Capture the cell that displays the provided text and extract its (X, Y) central coordinate. 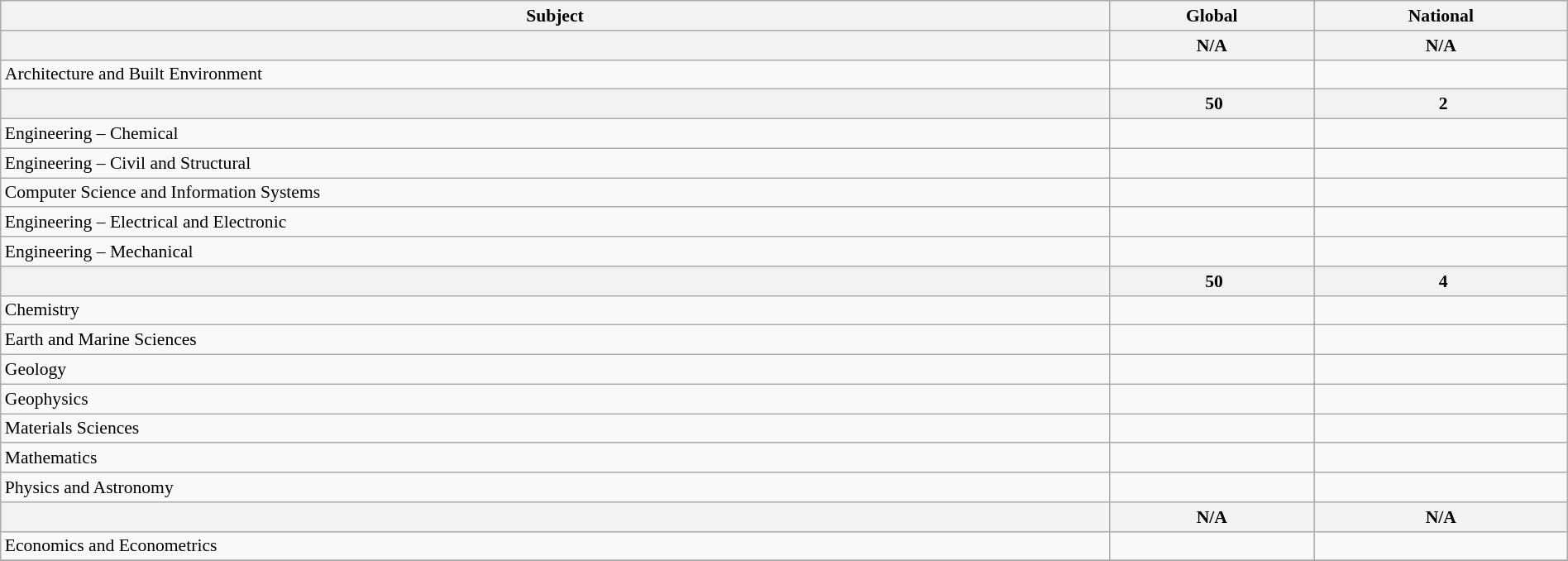
Engineering – Chemical (555, 134)
Earth and Marine Sciences (555, 340)
Engineering – Mechanical (555, 252)
Economics and Econometrics (555, 546)
Geophysics (555, 399)
Global (1212, 16)
2 (1441, 104)
Mathematics (555, 458)
4 (1441, 281)
Chemistry (555, 310)
Materials Sciences (555, 429)
Subject (555, 16)
Architecture and Built Environment (555, 74)
Computer Science and Information Systems (555, 193)
Physics and Astronomy (555, 487)
Geology (555, 370)
Engineering – Electrical and Electronic (555, 223)
National (1441, 16)
Engineering – Civil and Structural (555, 163)
